For the text-containing cell, return its midpoint in (X, Y) coordinate format. 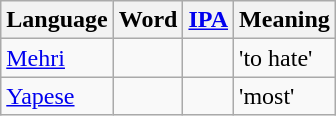
Mehri (57, 58)
Language (57, 20)
Word (148, 20)
'most' (285, 96)
IPA (208, 20)
Yapese (57, 96)
'to hate' (285, 58)
Meaning (285, 20)
